Identify which cell holds the provided text, then report its [x, y] central coordinate. 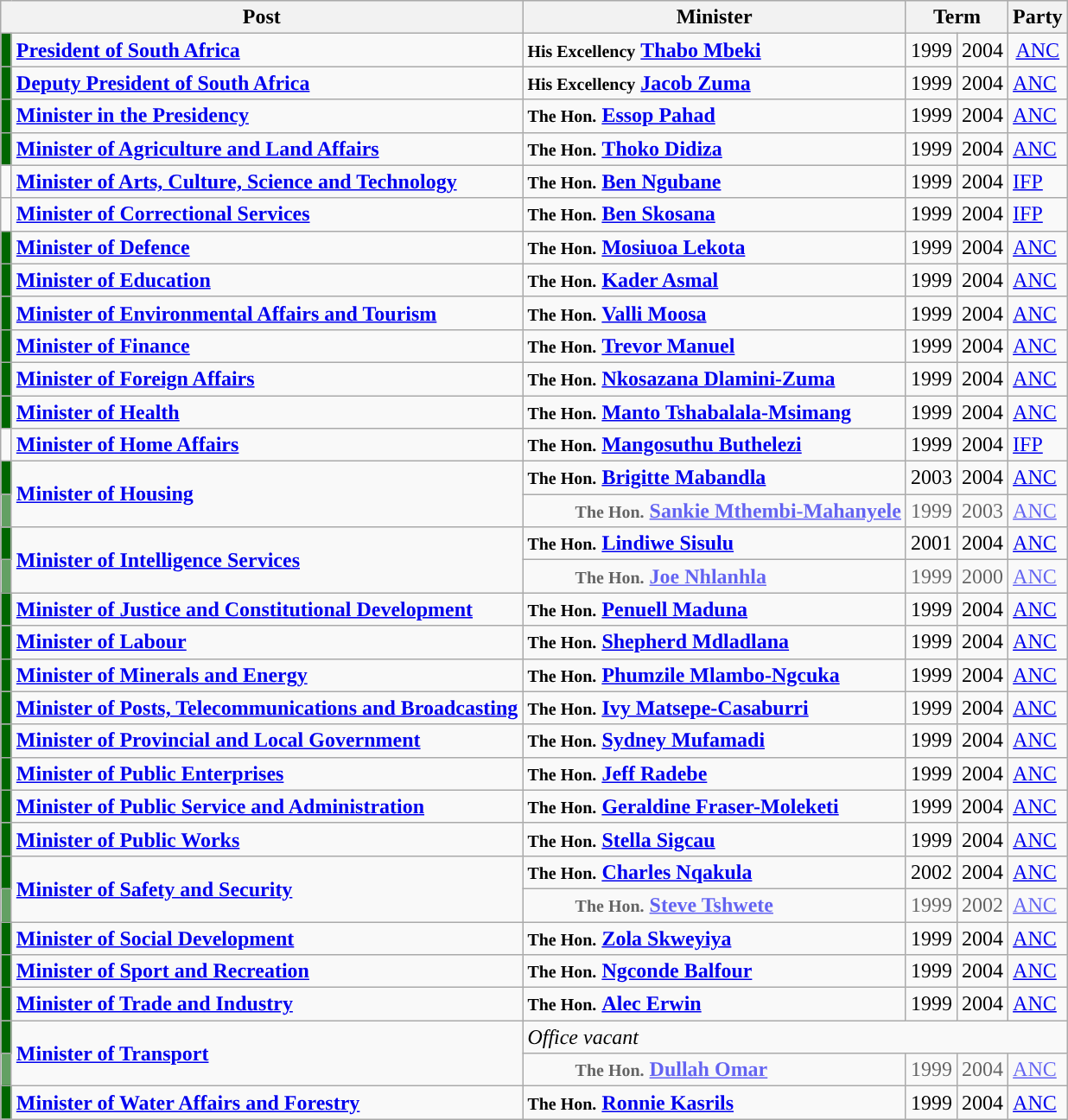
The Hon. Joe Nhlanhla [715, 576]
The Hon. Penuell Maduna [715, 609]
Minister of Justice and Constitutional Development [267, 609]
The Hon. Mosiuoa Lekota [715, 247]
The Hon. Ivy Matsepe-Casaburri [715, 708]
Minister of Intelligence Services [267, 560]
Minister of Labour [267, 642]
2000 [983, 576]
Minister of Education [267, 280]
President of South Africa [267, 50]
Minister of Safety and Security [267, 888]
The Hon. Ben Ngubane [715, 181]
Minister of Posts, Telecommunications and Broadcasting [267, 708]
The Hon. Ngconde Balfour [715, 971]
Minister of Provincial and Local Government [267, 741]
Minister of Agriculture and Land Affairs [267, 149]
Minister of Correctional Services [267, 214]
Minister of Sport and Recreation [267, 971]
The Hon. Lindiwe Sisulu [715, 544]
Office vacant [795, 1037]
Minister of Public Works [267, 839]
Minister of Social Development [267, 938]
The Hon. Sydney Mufamadi [715, 741]
Term [957, 17]
The Hon. Brigitte Mabandla [715, 478]
Post [262, 17]
The Hon. Ben Skosana [715, 214]
The Hon. Jeff Radebe [715, 773]
The Hon. Sankie Mthembi-Mahanyele [715, 511]
Minister of Public Service and Administration [267, 806]
Minister of Housing [267, 494]
The Hon. Ronnie Kasrils [715, 1103]
2001 [931, 544]
The Hon. Kader Asmal [715, 280]
The Hon. Valli Moosa [715, 313]
Minister of Home Affairs [267, 445]
Minister of Environmental Affairs and Tourism [267, 313]
The Hon. Zola Skweyiya [715, 938]
Minister of Trade and Industry [267, 1004]
The Hon. Charles Nqakula [715, 872]
The Hon. Manto Tshabalala-Msimang [715, 412]
Minister in the Presidency [267, 116]
Minister of Water Affairs and Forestry [267, 1103]
Minister of Minerals and Energy [267, 675]
Minister of Finance [267, 346]
Minister of Foreign Affairs [267, 379]
The Hon. Steve Tshwete [715, 905]
The Hon. Stella Sigcau [715, 839]
The Hon. Essop Pahad [715, 116]
Minister of Transport [267, 1053]
The Hon. Phumzile Mlambo-Ngcuka [715, 675]
The Hon. Geraldine Fraser-Moleketi [715, 806]
The Hon. Alec Erwin [715, 1004]
Minister of Defence [267, 247]
The Hon. Thoko Didiza [715, 149]
The Hon. Mangosuthu Buthelezi [715, 445]
His Excellency Jacob Zuma [715, 83]
The Hon. Trevor Manuel [715, 346]
The Hon. Dullah Omar [715, 1070]
Party [1038, 17]
Minister of Health [267, 412]
The Hon. Nkosazana Dlamini-Zuma [715, 379]
His Excellency Thabo Mbeki [715, 50]
Deputy President of South Africa [267, 83]
Minister of Public Enterprises [267, 773]
Minister of Arts, Culture, Science and Technology [267, 181]
Minister [715, 17]
The Hon. Shepherd Mdladlana [715, 642]
